Search for the cell housing the specified text and yield its [X, Y] center coordinate. 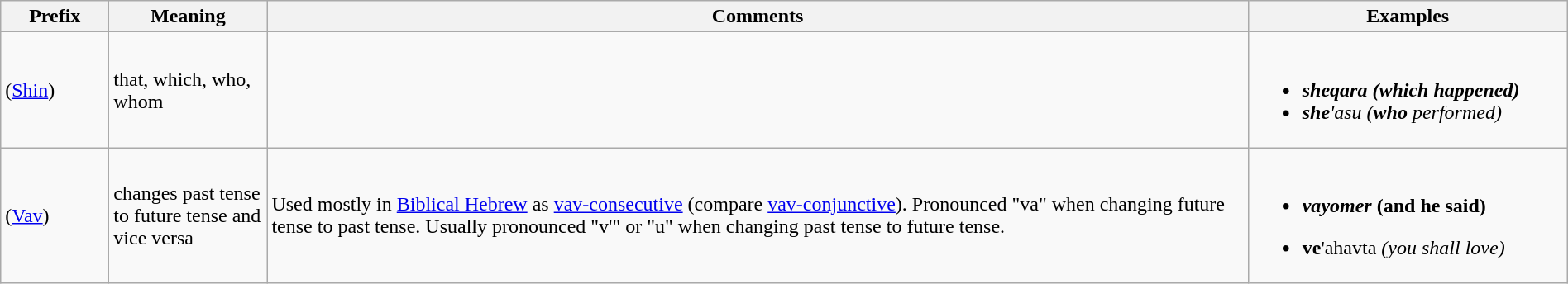
Comments [758, 17]
Meaning [189, 17]
sheqara (which happened) she'asu (who performed) [1408, 90]
Examples [1408, 17]
Prefix [55, 17]
(Vav) [55, 215]
changes past tense to future tense and vice versa [189, 215]
vayomer (and he said) ve'ahavta (you shall love) [1408, 215]
(Shin) [55, 90]
that, which, who, whom [189, 90]
